Extract the (X, Y) coordinate from the center of the cell holding the provided text.  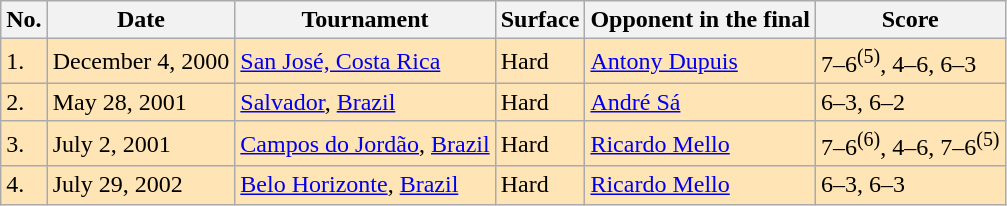
6–3, 6–2 (910, 102)
4. (24, 185)
Tournament (365, 20)
Campos do Jordão, Brazil (365, 144)
Antony Dupuis (700, 62)
No. (24, 20)
2. (24, 102)
André Sá (700, 102)
July 29, 2002 (141, 185)
3. (24, 144)
Opponent in the final (700, 20)
San José, Costa Rica (365, 62)
6–3, 6–3 (910, 185)
1. (24, 62)
Surface (540, 20)
Date (141, 20)
Belo Horizonte, Brazil (365, 185)
December 4, 2000 (141, 62)
7–6(5), 4–6, 6–3 (910, 62)
7–6(6), 4–6, 7–6(5) (910, 144)
Score (910, 20)
Salvador, Brazil (365, 102)
July 2, 2001 (141, 144)
May 28, 2001 (141, 102)
